Determine the [X, Y] coordinate at the center of the cell enclosing the given text.  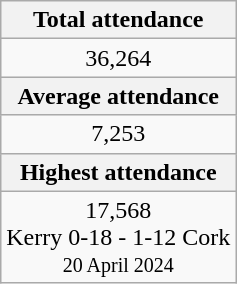
Average attendance [118, 96]
36,264 [118, 58]
17,568 Kerry 0-18 - 1-12 Cork 20 April 2024 [118, 237]
Highest attendance [118, 172]
Total attendance [118, 20]
7,253 [118, 134]
